Pinpoint the cell where the given text exists, returning its [x, y] midpoint coordinate. 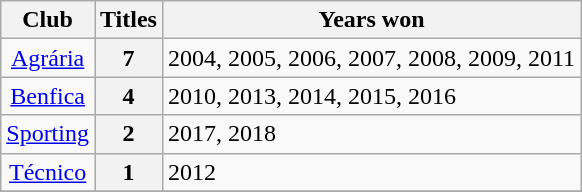
1 [128, 172]
2017, 2018 [371, 134]
Club [48, 20]
7 [128, 58]
4 [128, 96]
Agrária [48, 58]
2010, 2013, 2014, 2015, 2016 [371, 96]
Técnico [48, 172]
2012 [371, 172]
Years won [371, 20]
Titles [128, 20]
Benfica [48, 96]
2004, 2005, 2006, 2007, 2008, 2009, 2011 [371, 58]
2 [128, 134]
Sporting [48, 134]
